Determine the (X, Y) coordinate at the center of the cell enclosing the given text.  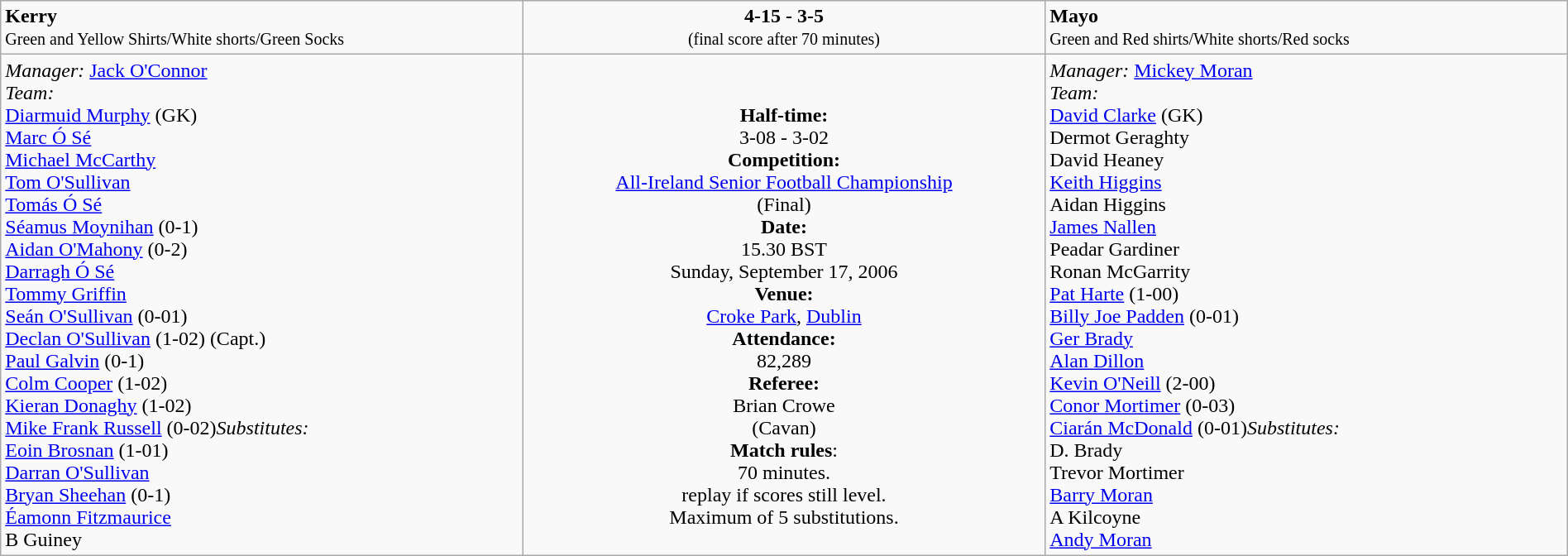
KerryGreen and Yellow Shirts/White shorts/Green Socks (262, 28)
MayoGreen and Red shirts/White shorts/Red socks (1307, 28)
4-15 - 3-5(final score after 70 minutes) (784, 28)
